Detect which cell encompasses the target text, then output its [x, y] center coordinate. 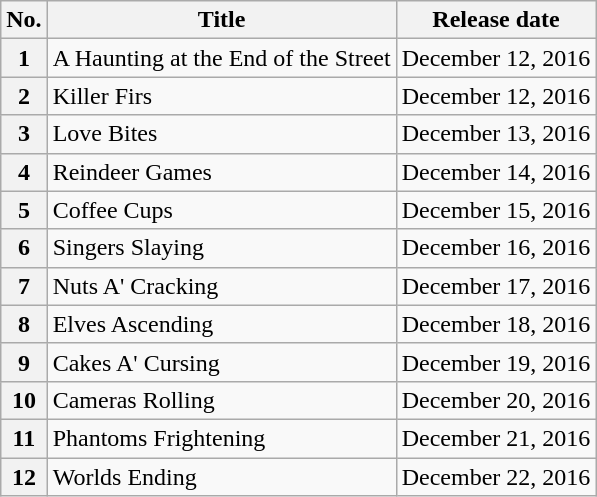
Love Bites [222, 134]
A Haunting at the End of the Street [222, 58]
4 [24, 172]
December 19, 2016 [496, 362]
Release date [496, 20]
1 [24, 58]
December 20, 2016 [496, 400]
December 21, 2016 [496, 438]
Cameras Rolling [222, 400]
December 22, 2016 [496, 477]
Elves Ascending [222, 324]
2 [24, 96]
12 [24, 477]
Cakes A' Cursing [222, 362]
Nuts A' Cracking [222, 286]
10 [24, 400]
8 [24, 324]
Title [222, 20]
No. [24, 20]
11 [24, 438]
December 14, 2016 [496, 172]
Singers Slaying [222, 248]
Worlds Ending [222, 477]
6 [24, 248]
Reindeer Games [222, 172]
9 [24, 362]
5 [24, 210]
December 15, 2016 [496, 210]
3 [24, 134]
Phantoms Frightening [222, 438]
December 17, 2016 [496, 286]
Killer Firs [222, 96]
7 [24, 286]
December 13, 2016 [496, 134]
December 18, 2016 [496, 324]
Coffee Cups [222, 210]
December 16, 2016 [496, 248]
